Scan for the cell matching the given text and deliver its (x, y) coordinate at center. 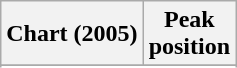
Chart (2005) (72, 34)
Peakposition (189, 34)
